Output the [X, Y] coordinate of the center of the cell containing the given text.  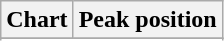
Peak position [148, 20]
Chart [37, 20]
